Scan for the cell matching the given text and deliver its (X, Y) coordinate at center. 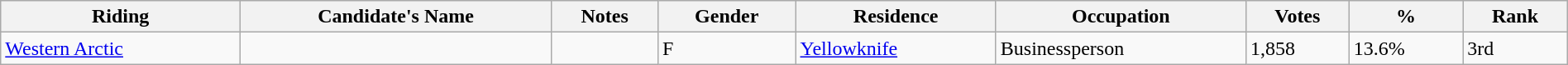
Riding (121, 17)
Votes (1297, 17)
F (726, 48)
Residence (896, 17)
Western Arctic (121, 48)
Notes (605, 17)
1,858 (1297, 48)
3rd (1515, 48)
Candidate's Name (395, 17)
% (1406, 17)
Gender (726, 17)
Businessperson (1121, 48)
Rank (1515, 17)
13.6% (1406, 48)
Yellowknife (896, 48)
Occupation (1121, 17)
